From the cell containing the given text, extract its center point as (x, y) coordinate. 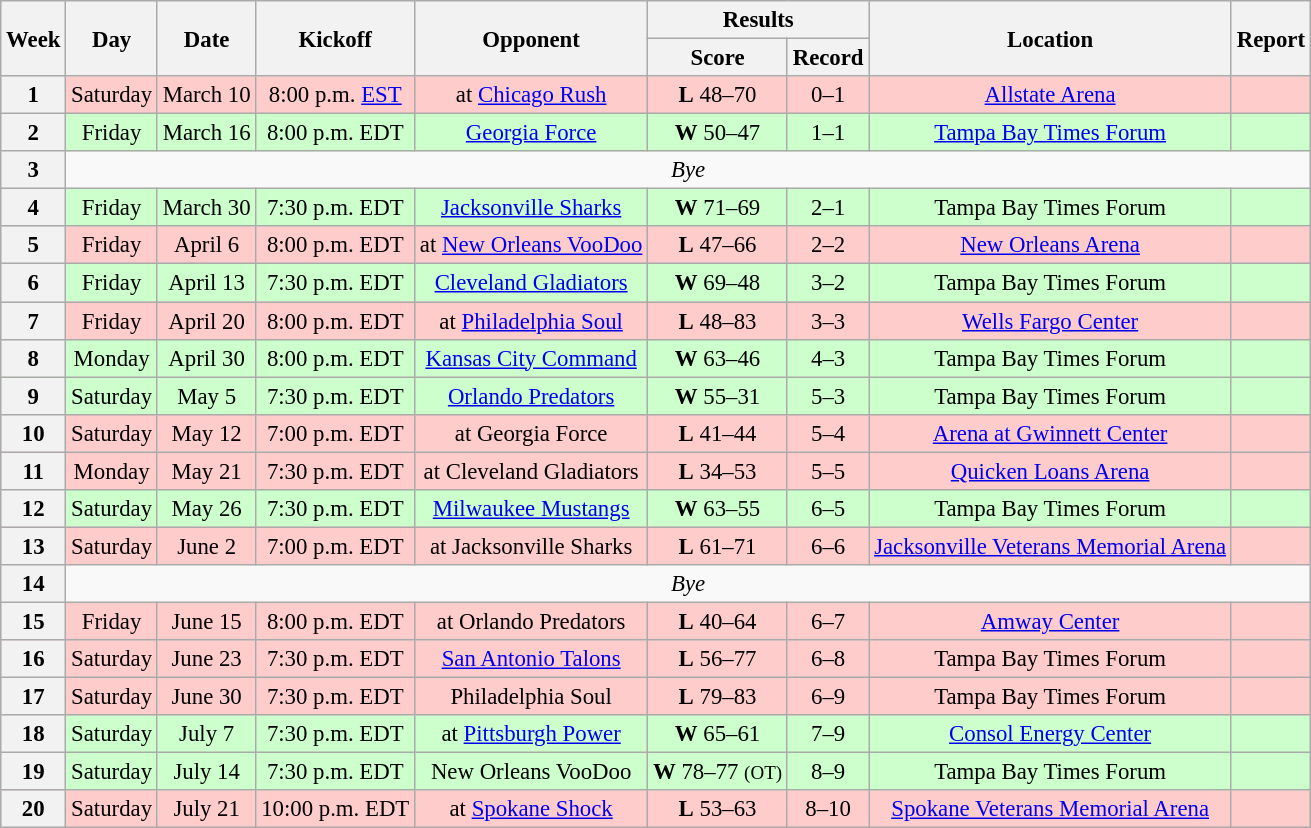
3–2 (828, 283)
at Philadelphia Soul (532, 321)
0–1 (828, 95)
2–1 (828, 208)
Location (1050, 38)
June 23 (206, 659)
Kansas City Command (532, 358)
May 26 (206, 509)
1–1 (828, 133)
July 7 (206, 734)
Georgia Force (532, 133)
16 (34, 659)
6–9 (828, 697)
April 20 (206, 321)
13 (34, 546)
6–7 (828, 621)
May 5 (206, 396)
at Spokane Shock (532, 809)
17 (34, 697)
2 (34, 133)
W 78–77 (OT) (718, 772)
2–2 (828, 245)
L 47–66 (718, 245)
8:00 p.m. EST (336, 95)
Report (1270, 38)
Week (34, 38)
6–6 (828, 546)
6–8 (828, 659)
19 (34, 772)
at Pittsburgh Power (532, 734)
April 13 (206, 283)
at Chicago Rush (532, 95)
12 (34, 509)
8–9 (828, 772)
July 14 (206, 772)
Quicken Loans Arena (1050, 471)
at Cleveland Gladiators (532, 471)
March 16 (206, 133)
San Antonio Talons (532, 659)
Day (112, 38)
W 63–46 (718, 358)
Kickoff (336, 38)
18 (34, 734)
Cleveland Gladiators (532, 283)
L 34–53 (718, 471)
15 (34, 621)
L 79–83 (718, 697)
10:00 p.m. EDT (336, 809)
4–3 (828, 358)
Consol Energy Center (1050, 734)
at Orlando Predators (532, 621)
L 53–63 (718, 809)
Results (758, 20)
Orlando Predators (532, 396)
New Orleans Arena (1050, 245)
July 21 (206, 809)
Record (828, 58)
8 (34, 358)
Jacksonville Veterans Memorial Arena (1050, 546)
7 (34, 321)
Arena at Gwinnett Center (1050, 433)
W 71–69 (718, 208)
Jacksonville Sharks (532, 208)
at Georgia Force (532, 433)
Amway Center (1050, 621)
Spokane Veterans Memorial Arena (1050, 809)
1 (34, 95)
Score (718, 58)
20 (34, 809)
W 63–55 (718, 509)
Wells Fargo Center (1050, 321)
April 30 (206, 358)
9 (34, 396)
8–10 (828, 809)
Opponent (532, 38)
4 (34, 208)
L 61–71 (718, 546)
L 41–44 (718, 433)
April 6 (206, 245)
L 56–77 (718, 659)
Milwaukee Mustangs (532, 509)
Philadelphia Soul (532, 697)
March 10 (206, 95)
11 (34, 471)
3 (34, 170)
June 15 (206, 621)
at Jacksonville Sharks (532, 546)
New Orleans VooDoo (532, 772)
W 65–61 (718, 734)
June 30 (206, 697)
W 55–31 (718, 396)
at New Orleans VooDoo (532, 245)
5–4 (828, 433)
14 (34, 584)
W 69–48 (718, 283)
3–3 (828, 321)
5 (34, 245)
L 40–64 (718, 621)
May 12 (206, 433)
June 2 (206, 546)
6–5 (828, 509)
March 30 (206, 208)
L 48–83 (718, 321)
10 (34, 433)
Date (206, 38)
7–9 (828, 734)
L 48–70 (718, 95)
W 50–47 (718, 133)
6 (34, 283)
May 21 (206, 471)
5–5 (828, 471)
Allstate Arena (1050, 95)
5–3 (828, 396)
